Extract the [x, y] coordinate from the center of the cell holding the provided text.  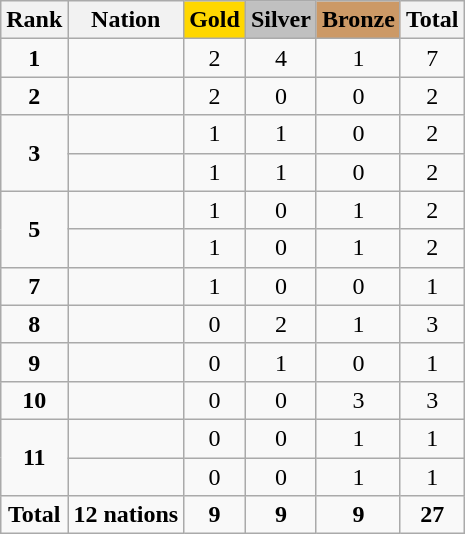
8 [34, 324]
11 [34, 457]
10 [34, 400]
Bronze [358, 20]
Rank [34, 20]
Nation [126, 20]
Silver [280, 20]
Gold [215, 20]
27 [432, 515]
5 [34, 229]
12 nations [126, 515]
4 [280, 58]
